Search for the cell housing the specified text and yield its (x, y) center coordinate. 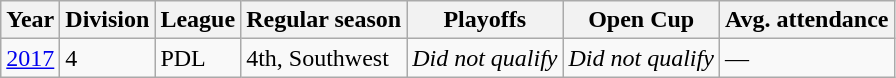
Year (30, 20)
Regular season (324, 20)
League (198, 20)
Playoffs (485, 20)
Division (108, 20)
Open Cup (641, 20)
4 (108, 58)
4th, Southwest (324, 58)
— (806, 58)
2017 (30, 58)
Avg. attendance (806, 20)
PDL (198, 58)
